Capture the cell that displays the provided text and extract its [x, y] central coordinate. 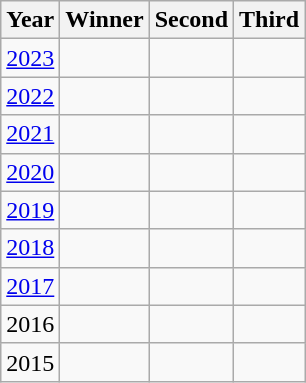
Third [270, 20]
Second [191, 20]
2020 [30, 172]
2016 [30, 324]
Year [30, 20]
2019 [30, 210]
2023 [30, 58]
2018 [30, 248]
2021 [30, 134]
2017 [30, 286]
2015 [30, 362]
2022 [30, 96]
Winner [104, 20]
